Find where the given text appears and provide that cell's center as (X, Y) coordinate. 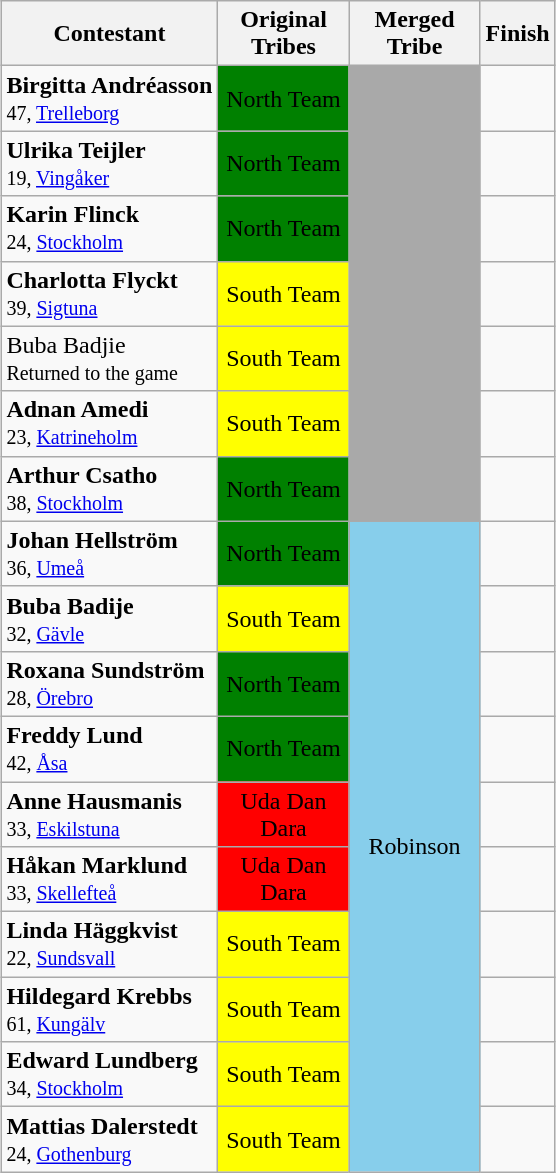
MergedTribe (414, 34)
Karin Flinck24, Stockholm (110, 228)
Mattias Dalerstedt24, Gothenburg (110, 1140)
Birgitta Andréasson47, Trelleborg (110, 98)
Anne Hausmanis33, Eskilstuna (110, 814)
Edward Lundberg34, Stockholm (110, 1074)
Charlotta Flyckt39, Sigtuna (110, 294)
Hildegard Krebbs61, Kungälv (110, 1010)
Roxana Sundström28, Örebro (110, 684)
Adnan Amedi23, Katrineholm (110, 424)
Contestant (110, 34)
Finish (518, 34)
Håkan Marklund33, Skellefteå (110, 880)
Ulrika Teijler19, Vingåker (110, 164)
Robinson (414, 846)
Freddy Lund42, Åsa (110, 748)
Buba Badije32, Gävle (110, 618)
Johan Hellström36, Umeå (110, 554)
Arthur Csatho38, Stockholm (110, 488)
Buba BadjieReturned to the game (110, 358)
OriginalTribes (284, 34)
Linda Häggkvist22, Sundsvall (110, 944)
